Output the (x, y) coordinate of the center of the cell containing the given text.  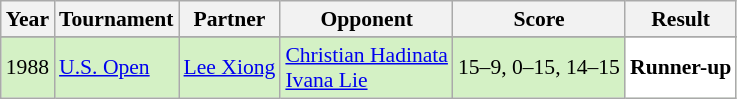
15–9, 0–15, 14–15 (539, 68)
U.S. Open (116, 68)
Tournament (116, 19)
Year (28, 19)
Runner-up (680, 68)
Partner (230, 19)
Lee Xiong (230, 68)
Result (680, 19)
Opponent (366, 19)
1988 (28, 68)
Score (539, 19)
Christian Hadinata Ivana Lie (366, 68)
